Pinpoint the cell where the given text exists, returning its (x, y) midpoint coordinate. 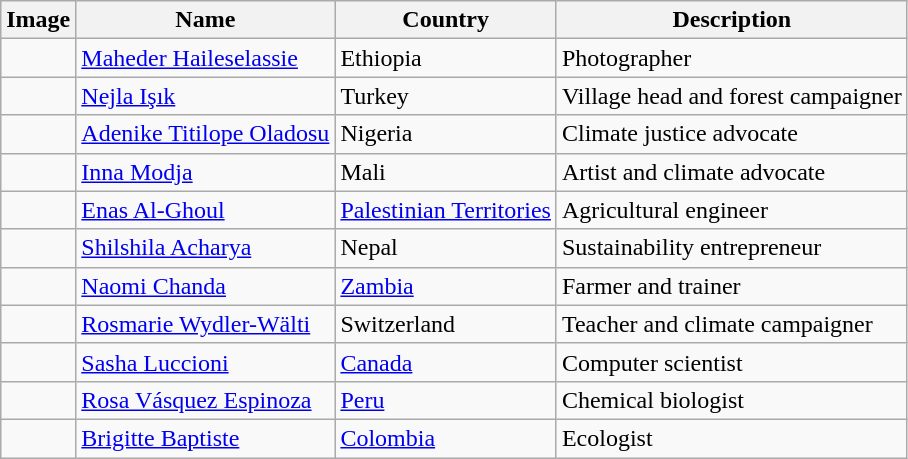
Village head and forest campaigner (732, 96)
Mali (446, 172)
Nejla Işık (206, 96)
Switzerland (446, 324)
Canada (446, 362)
Chemical biologist (732, 400)
Country (446, 20)
Photographer (732, 58)
Inna Modja (206, 172)
Rosmarie Wydler-Wälti (206, 324)
Farmer and trainer (732, 286)
Zambia (446, 286)
Climate justice advocate (732, 134)
Naomi Chanda (206, 286)
Colombia (446, 438)
Peru (446, 400)
Ecologist (732, 438)
Enas Al-Ghoul (206, 210)
Computer scientist (732, 362)
Teacher and climate campaigner (732, 324)
Adenike Titilope Oladosu (206, 134)
Sasha Luccioni (206, 362)
Description (732, 20)
Maheder Haileselassie (206, 58)
Nigeria (446, 134)
Shilshila Acharya (206, 248)
Palestinian Territories (446, 210)
Ethiopia (446, 58)
Image (38, 20)
Agricultural engineer (732, 210)
Nepal (446, 248)
Artist and climate advocate (732, 172)
Sustainability entrepreneur (732, 248)
Brigitte Baptiste (206, 438)
Turkey (446, 96)
Rosa Vásquez Espinoza (206, 400)
Name (206, 20)
